Locate the cell with the specified text and output its (x, y) center coordinate. 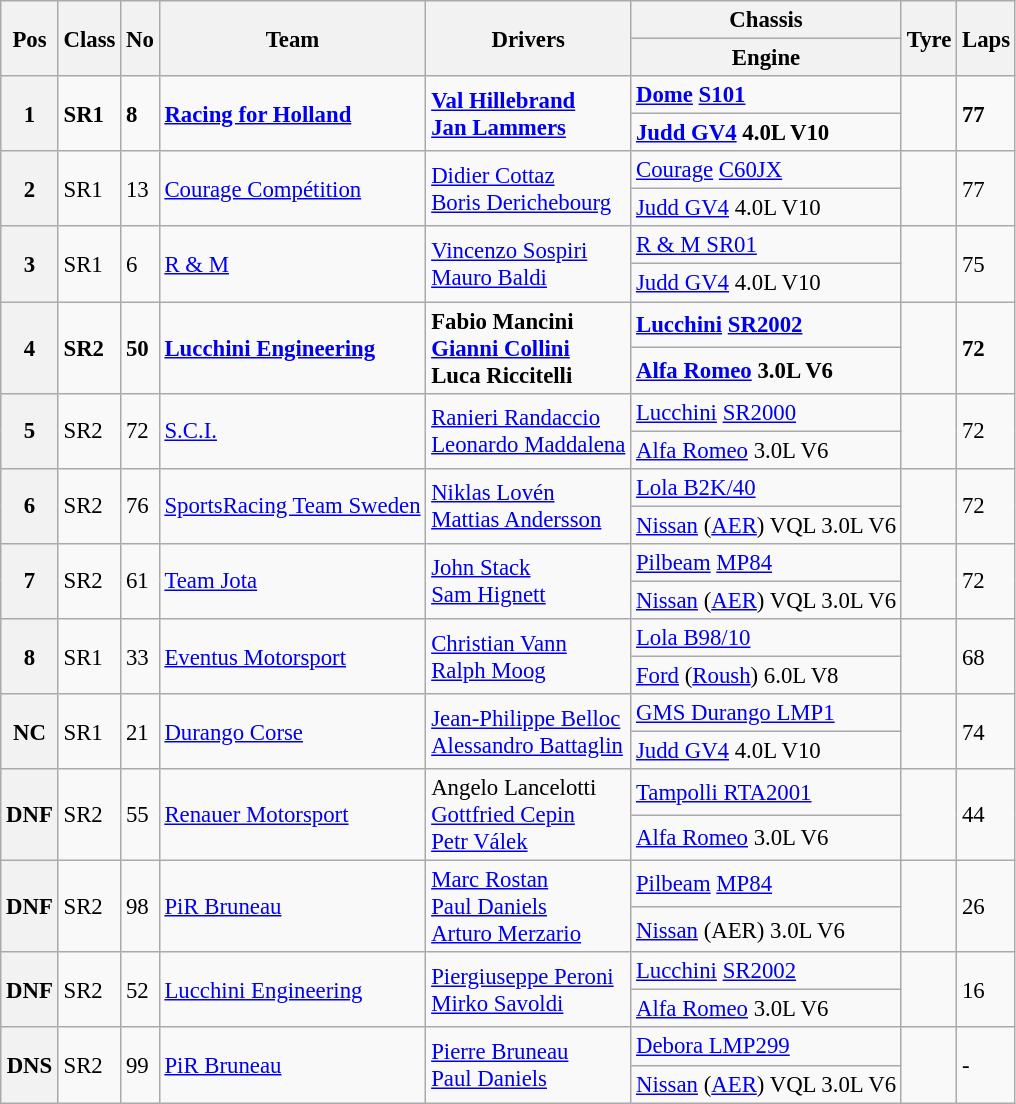
Lola B2K/40 (766, 487)
33 (140, 656)
DNS (30, 1066)
13 (140, 188)
68 (986, 656)
Vincenzo Sospiri Mauro Baldi (528, 264)
Team (292, 38)
GMS Durango LMP1 (766, 713)
2 (30, 188)
26 (986, 907)
Didier Cottaz Boris Derichebourg (528, 188)
50 (140, 348)
61 (140, 582)
Pierre Bruneau Paul Daniels (528, 1066)
S.C.I. (292, 430)
4 (30, 348)
Chassis (766, 20)
3 (30, 264)
74 (986, 732)
Niklas Lovén Mattias Andersson (528, 506)
Eventus Motorsport (292, 656)
Piergiuseppe Peroni Mirko Savoldi (528, 990)
Laps (986, 38)
SportsRacing Team Sweden (292, 506)
52 (140, 990)
Dome S101 (766, 95)
NC (30, 732)
76 (140, 506)
16 (986, 990)
Angelo Lancelotti Gottfried Cepin Petr Válek (528, 815)
Drivers (528, 38)
John Stack Sam Hignett (528, 582)
Courage Compétition (292, 188)
Tampolli RTA2001 (766, 792)
44 (986, 815)
Jean-Philippe Belloc Alessandro Battaglin (528, 732)
Tyre (928, 38)
Courage C60JX (766, 170)
- (986, 1066)
98 (140, 907)
Pos (30, 38)
Christian Vann Ralph Moog (528, 656)
R & M (292, 264)
Marc Rostan Paul Daniels Arturo Merzario (528, 907)
75 (986, 264)
Debora LMP299 (766, 1047)
Ranieri Randaccio Leonardo Maddalena (528, 430)
No (140, 38)
1 (30, 114)
7 (30, 582)
Class (90, 38)
Team Jota (292, 582)
Lola B98/10 (766, 638)
Nissan (AER) 3.0L V6 (766, 930)
Ford (Roush) 6.0L V8 (766, 675)
21 (140, 732)
Val Hillebrand Jan Lammers (528, 114)
Lucchini SR2000 (766, 412)
Fabio Mancini Gianni Collini Luca Riccitelli (528, 348)
Engine (766, 58)
55 (140, 815)
99 (140, 1066)
Renauer Motorsport (292, 815)
R & M SR01 (766, 245)
Racing for Holland (292, 114)
5 (30, 430)
Durango Corse (292, 732)
